Find where the given text appears and provide that cell's center as [x, y] coordinate. 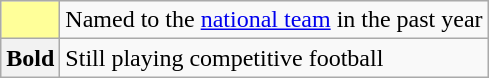
Named to the national team in the past year [274, 20]
Still playing competitive football [274, 58]
Bold [30, 58]
